From the cell containing the given text, extract its center point as (x, y) coordinate. 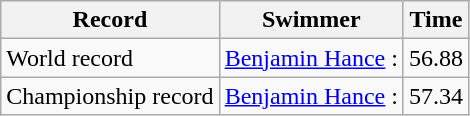
Swimmer (311, 20)
Time (436, 20)
Record (110, 20)
57.34 (436, 96)
World record (110, 58)
56.88 (436, 58)
Championship record (110, 96)
